Return the (x, y) coordinate for the center point of the cell that contains the specified text.  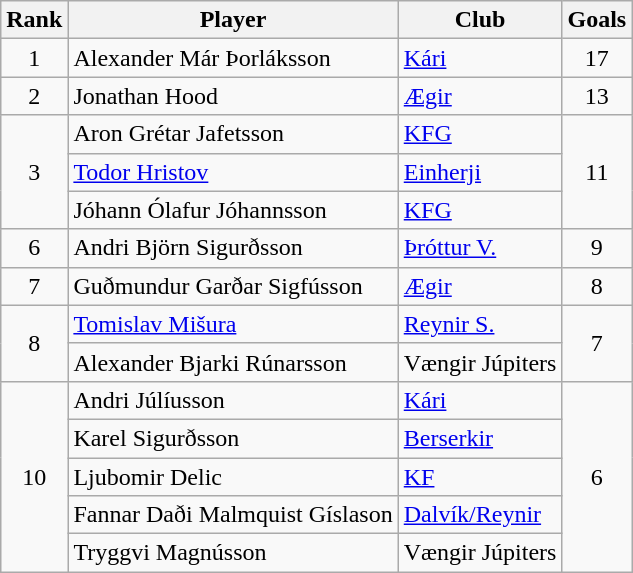
Goals (597, 20)
17 (597, 58)
3 (34, 172)
Jóhann Ólafur Jóhannsson (233, 210)
Ljubomir Delic (233, 477)
13 (597, 96)
Alexander Már Þorláksson (233, 58)
KF (480, 477)
Guðmundur Garðar Sigfússon (233, 286)
Player (233, 20)
Fannar Daði Malmquist Gíslason (233, 515)
10 (34, 476)
Alexander Bjarki Rúnarsson (233, 362)
Andri Júlíusson (233, 400)
Jonathan Hood (233, 96)
2 (34, 96)
1 (34, 58)
Andri Björn Sigurðsson (233, 248)
9 (597, 248)
Reynir S. (480, 324)
Todor Hristov (233, 172)
Karel Sigurðsson (233, 438)
Þróttur V. (480, 248)
Tryggvi Magnússon (233, 553)
Club (480, 20)
Tomislav Mišura (233, 324)
Berserkir (480, 438)
Aron Grétar Jafetsson (233, 134)
Dalvík/Reynir (480, 515)
11 (597, 172)
Einherji (480, 172)
Rank (34, 20)
